Scan for the cell matching the given text and deliver its [X, Y] coordinate at center. 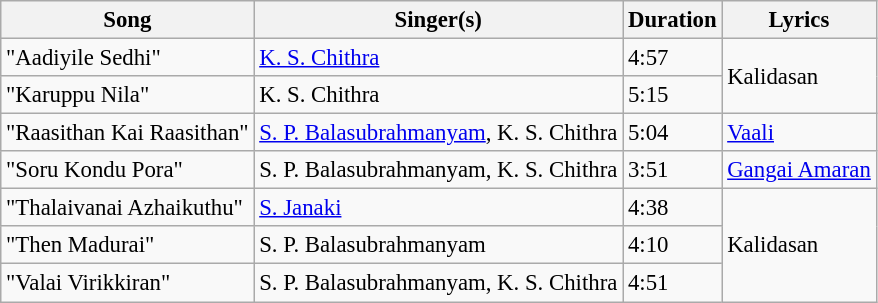
4:57 [672, 58]
Lyrics [799, 20]
Duration [672, 20]
Gangai Amaran [799, 170]
"Soru Kondu Pora" [128, 170]
"Karuppu Nila" [128, 95]
S. Janaki [438, 208]
5:04 [672, 133]
4:10 [672, 245]
"Valai Virikkiran" [128, 283]
"Thalaivanai Azhaikuthu" [128, 208]
"Aadiyile Sedhi" [128, 58]
Vaali [799, 133]
4:51 [672, 283]
3:51 [672, 170]
5:15 [672, 95]
"Raasithan Kai Raasithan" [128, 133]
4:38 [672, 208]
S. P. Balasubrahmanyam [438, 245]
"Then Madurai" [128, 245]
Song [128, 20]
Singer(s) [438, 20]
